Return [X, Y] of the center of cell containing provided text 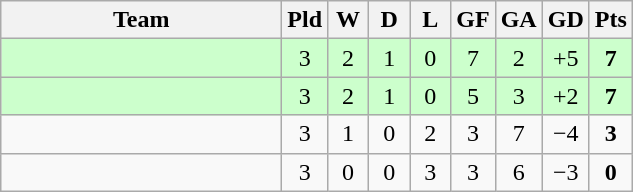
+5 [566, 58]
GF [473, 20]
Team [142, 20]
−3 [566, 172]
L [430, 20]
GA [518, 20]
D [390, 20]
W [348, 20]
Pld [305, 20]
+2 [566, 96]
5 [473, 96]
GD [566, 20]
6 [518, 172]
−4 [566, 134]
Pts [610, 20]
